Provide the (X, Y) coordinate of the cell's center where the given text is located.  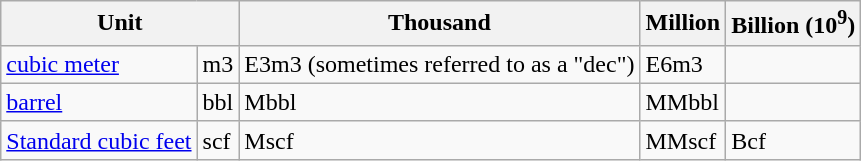
m3 (218, 64)
barrel (99, 102)
scf (218, 140)
E3m3 (sometimes referred to as a "dec") (440, 64)
Billion (109) (794, 24)
MMscf (683, 140)
cubic meter (99, 64)
E6m3 (683, 64)
Bcf (794, 140)
MMbbl (683, 102)
Unit (120, 24)
Million (683, 24)
Mbbl (440, 102)
Thousand (440, 24)
Mscf (440, 140)
Standard cubic feet (99, 140)
bbl (218, 102)
